Find where the given text appears and provide that cell's center as [X, Y] coordinate. 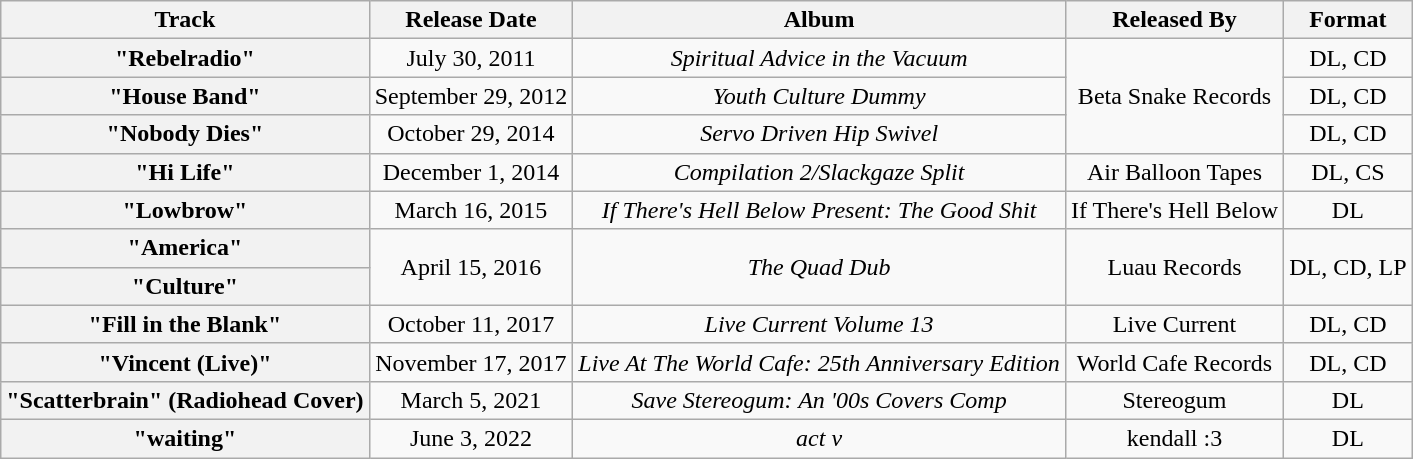
Luau Records [1174, 267]
Air Balloon Tapes [1174, 172]
"Scatterbrain" (Radiohead Cover) [185, 400]
March 5, 2021 [471, 400]
Spiritual Advice in the Vacuum [820, 58]
"Vincent (Live)" [185, 362]
June 3, 2022 [471, 438]
"House Band" [185, 96]
April 15, 2016 [471, 267]
Track [185, 20]
Beta Snake Records [1174, 96]
November 17, 2017 [471, 362]
Live Current [1174, 324]
Servo Driven Hip Swivel [820, 134]
The Quad Dub [820, 267]
kendall :3 [1174, 438]
"Fill in the Blank" [185, 324]
Album [820, 20]
Released By [1174, 20]
If There's Hell Below [1174, 210]
Save Stereogum: An '00s Covers Comp [820, 400]
World Cafe Records [1174, 362]
act v [820, 438]
If There's Hell Below Present: The Good Shit [820, 210]
Stereogum [1174, 400]
October 29, 2014 [471, 134]
Live Current Volume 13 [820, 324]
October 11, 2017 [471, 324]
"America" [185, 248]
DL, CS [1348, 172]
"waiting" [185, 438]
"Rebelradio" [185, 58]
"Lowbrow" [185, 210]
"Hi Life" [185, 172]
"Culture" [185, 286]
July 30, 2011 [471, 58]
March 16, 2015 [471, 210]
September 29, 2012 [471, 96]
Release Date [471, 20]
Compilation 2/Slackgaze Split [820, 172]
Format [1348, 20]
DL, CD, LP [1348, 267]
"Nobody Dies" [185, 134]
Live At The World Cafe: 25th Anniversary Edition [820, 362]
December 1, 2014 [471, 172]
Youth Culture Dummy [820, 96]
